For the text-containing cell, return its midpoint in [X, Y] coordinate format. 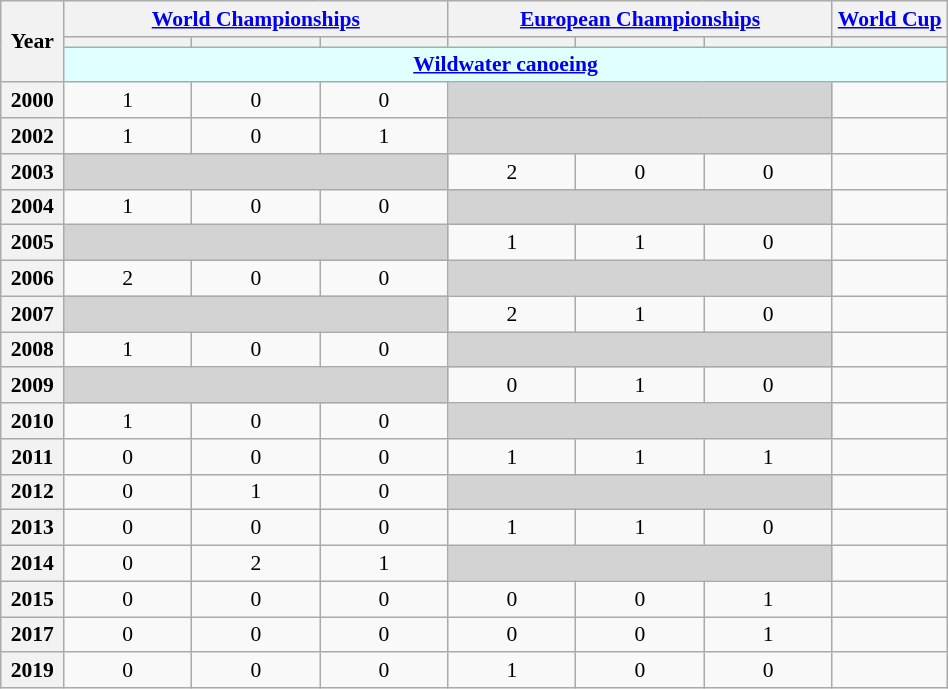
2002 [32, 136]
European Championships [640, 19]
2012 [32, 492]
2009 [32, 386]
2013 [32, 528]
2010 [32, 421]
World Championships [256, 19]
2017 [32, 635]
2007 [32, 314]
2015 [32, 599]
Year [32, 42]
2011 [32, 457]
2014 [32, 564]
World Cup [890, 19]
2019 [32, 671]
2000 [32, 101]
2003 [32, 172]
2004 [32, 207]
2005 [32, 243]
Wildwater canoeing [506, 65]
2006 [32, 279]
2008 [32, 350]
